Capture the cell that displays the provided text and extract its (x, y) central coordinate. 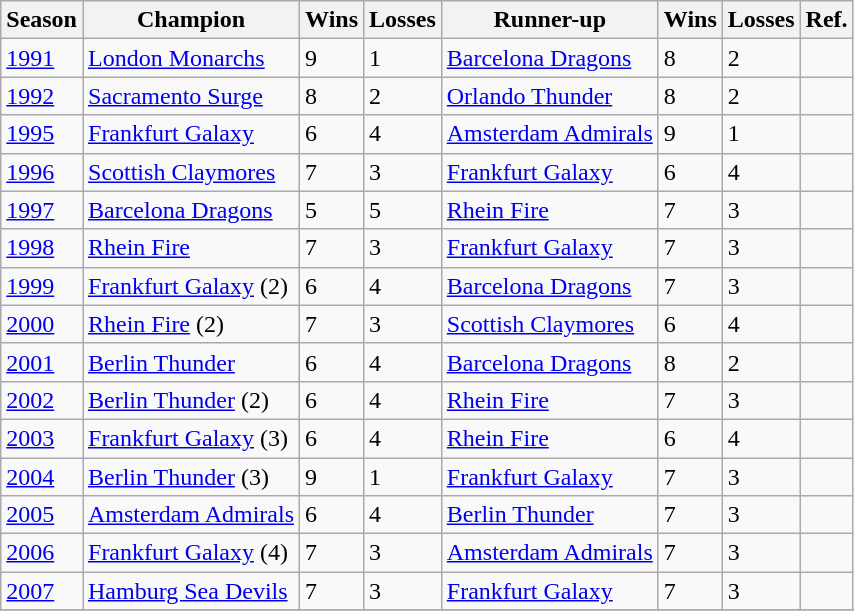
2004 (42, 477)
Berlin Thunder (2) (190, 400)
Rhein Fire (2) (190, 324)
2003 (42, 438)
1991 (42, 58)
Runner-up (550, 20)
Berlin Thunder (3) (190, 477)
Orlando Thunder (550, 96)
Frankfurt Galaxy (4) (190, 553)
1992 (42, 96)
1995 (42, 134)
Frankfurt Galaxy (2) (190, 286)
2002 (42, 400)
Season (42, 20)
Sacramento Surge (190, 96)
Frankfurt Galaxy (3) (190, 438)
Hamburg Sea Devils (190, 591)
2007 (42, 591)
1999 (42, 286)
1998 (42, 248)
1996 (42, 172)
Ref. (826, 20)
2001 (42, 362)
London Monarchs (190, 58)
2005 (42, 515)
1997 (42, 210)
2006 (42, 553)
2000 (42, 324)
Champion (190, 20)
